Capture the cell that displays the provided text and extract its [x, y] central coordinate. 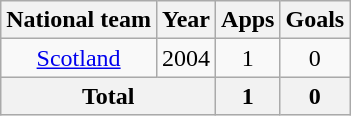
Goals [315, 20]
Scotland [79, 58]
Apps [248, 20]
Year [186, 20]
2004 [186, 58]
Total [108, 96]
National team [79, 20]
